Provide the [X, Y] coordinate of the cell's center where the given text is located.  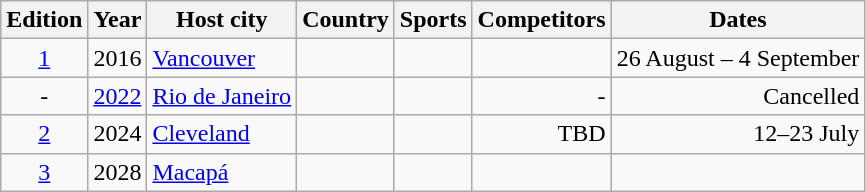
Rio de Janeiro [222, 96]
2022 [118, 96]
Vancouver [222, 58]
Dates [738, 20]
2016 [118, 58]
TBD [542, 134]
Cleveland [222, 134]
Macapá [222, 172]
Competitors [542, 20]
3 [44, 172]
Sports [433, 20]
1 [44, 58]
26 August – 4 September [738, 58]
2024 [118, 134]
Cancelled [738, 96]
Country [346, 20]
12–23 July [738, 134]
Host city [222, 20]
2 [44, 134]
Edition [44, 20]
2028 [118, 172]
Year [118, 20]
